Output the [x, y] coordinate of the center of the cell containing the given text.  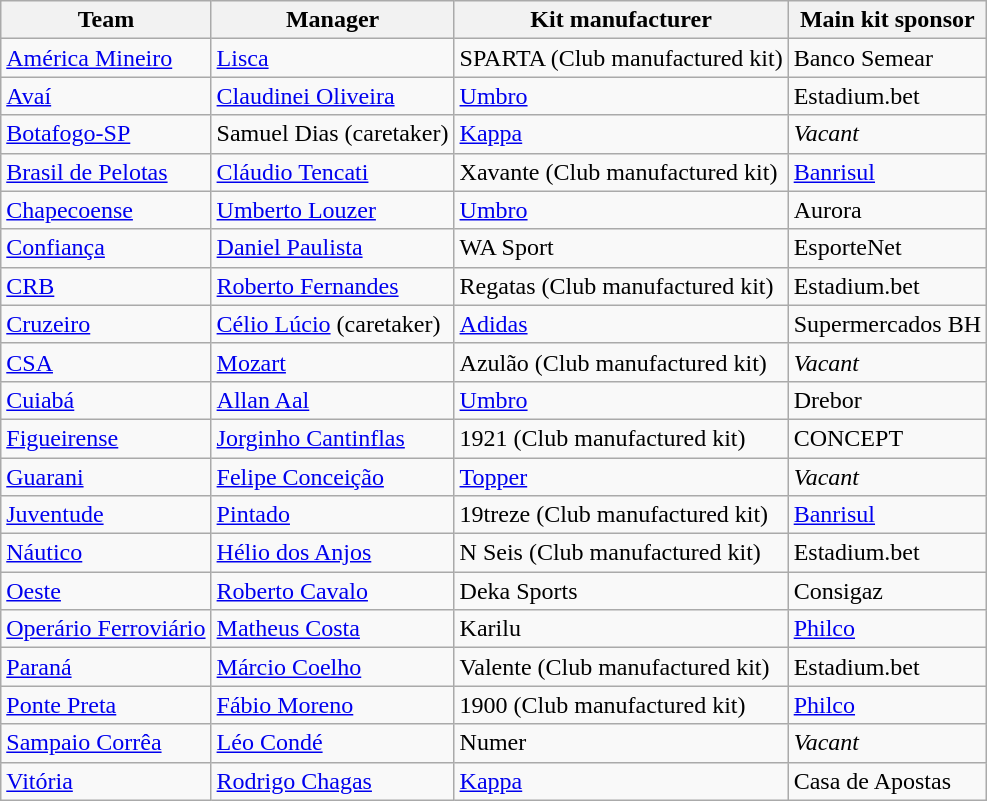
Daniel Paulista [332, 248]
Lisca [332, 58]
Ponte Preta [106, 705]
Fábio Moreno [332, 705]
EsporteNet [887, 248]
Topper [621, 477]
Márcio Coelho [332, 667]
Cruzeiro [106, 324]
Supermercados BH [887, 324]
Drebor [887, 400]
Karilu [621, 629]
Azulão (Club manufactured kit) [621, 362]
Célio Lúcio (caretaker) [332, 324]
Team [106, 20]
América Mineiro [106, 58]
Xavante (Club manufactured kit) [621, 172]
Léo Condé [332, 743]
Pintado [332, 515]
1900 (Club manufactured kit) [621, 705]
Felipe Conceição [332, 477]
Operário Ferroviário [106, 629]
Valente (Club manufactured kit) [621, 667]
Náutico [106, 553]
Casa de Apostas [887, 781]
Allan Aal [332, 400]
Cláudio Tencati [332, 172]
Botafogo-SP [106, 134]
Sampaio Corrêa [106, 743]
Main kit sponsor [887, 20]
Juventude [106, 515]
WA Sport [621, 248]
Samuel Dias (caretaker) [332, 134]
Consigaz [887, 591]
Mozart [332, 362]
N Seis (Club manufactured kit) [621, 553]
SPARTA (Club manufactured kit) [621, 58]
Regatas (Club manufactured kit) [621, 286]
CRB [106, 286]
Brasil de Pelotas [106, 172]
Figueirense [106, 438]
Roberto Cavalo [332, 591]
Numer [621, 743]
Claudinei Oliveira [332, 96]
Matheus Costa [332, 629]
Avaí [106, 96]
Chapecoense [106, 210]
Rodrigo Chagas [332, 781]
Aurora [887, 210]
Roberto Fernandes [332, 286]
Umberto Louzer [332, 210]
Manager [332, 20]
Banco Semear [887, 58]
CSA [106, 362]
Jorginho Cantinflas [332, 438]
Oeste [106, 591]
Vitória [106, 781]
Adidas [621, 324]
Paraná [106, 667]
Guarani [106, 477]
Kit manufacturer [621, 20]
19treze (Club manufactured kit) [621, 515]
Cuiabá [106, 400]
CONCEPT [887, 438]
Hélio dos Anjos [332, 553]
Deka Sports [621, 591]
Confiança [106, 248]
1921 (Club manufactured kit) [621, 438]
